Determine the [X, Y] coordinate at the center of the cell enclosing the given text.  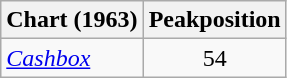
54 [214, 58]
Cashbox [72, 58]
Chart (1963) [72, 20]
Peakposition [214, 20]
